Return the [x, y] coordinate for the center point of the cell that contains the specified text.  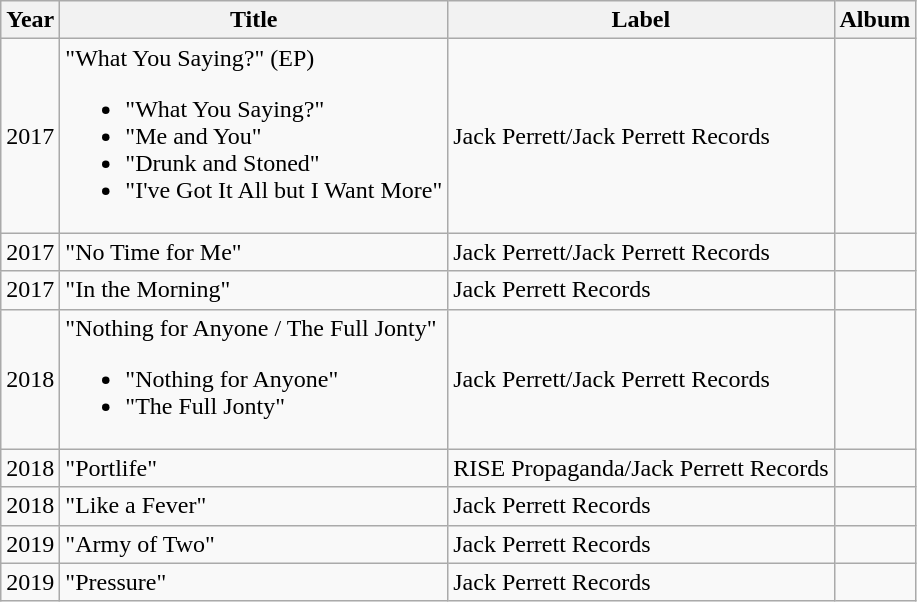
Title [254, 20]
"Nothing for Anyone / The Full Jonty""Nothing for Anyone""The Full Jonty" [254, 379]
"Army of Two" [254, 544]
"Portlife" [254, 468]
"In the Morning" [254, 290]
"No Time for Me" [254, 252]
"Pressure" [254, 582]
Album [875, 20]
RISE Propaganda/Jack Perrett Records [641, 468]
"Like a Fever" [254, 506]
Year [30, 20]
Label [641, 20]
"What You Saying?" (EP)"What You Saying?""Me and You""Drunk and Stoned""I've Got It All but I Want More" [254, 136]
